Return the [X, Y] coordinate for the center point of the cell that contains the specified text.  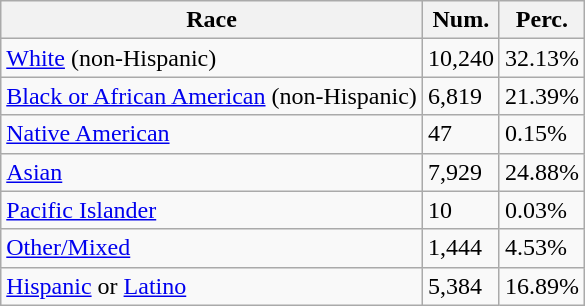
10,240 [460, 58]
4.53% [542, 248]
47 [460, 134]
Pacific Islander [212, 210]
24.88% [542, 172]
10 [460, 210]
Asian [212, 172]
1,444 [460, 248]
Hispanic or Latino [212, 286]
Native American [212, 134]
21.39% [542, 96]
6,819 [460, 96]
16.89% [542, 286]
White (non-Hispanic) [212, 58]
5,384 [460, 286]
Race [212, 20]
Perc. [542, 20]
Black or African American (non-Hispanic) [212, 96]
7,929 [460, 172]
32.13% [542, 58]
0.03% [542, 210]
Other/Mixed [212, 248]
Num. [460, 20]
0.15% [542, 134]
